Determine the (X, Y) coordinate at the center of the cell enclosing the given text.  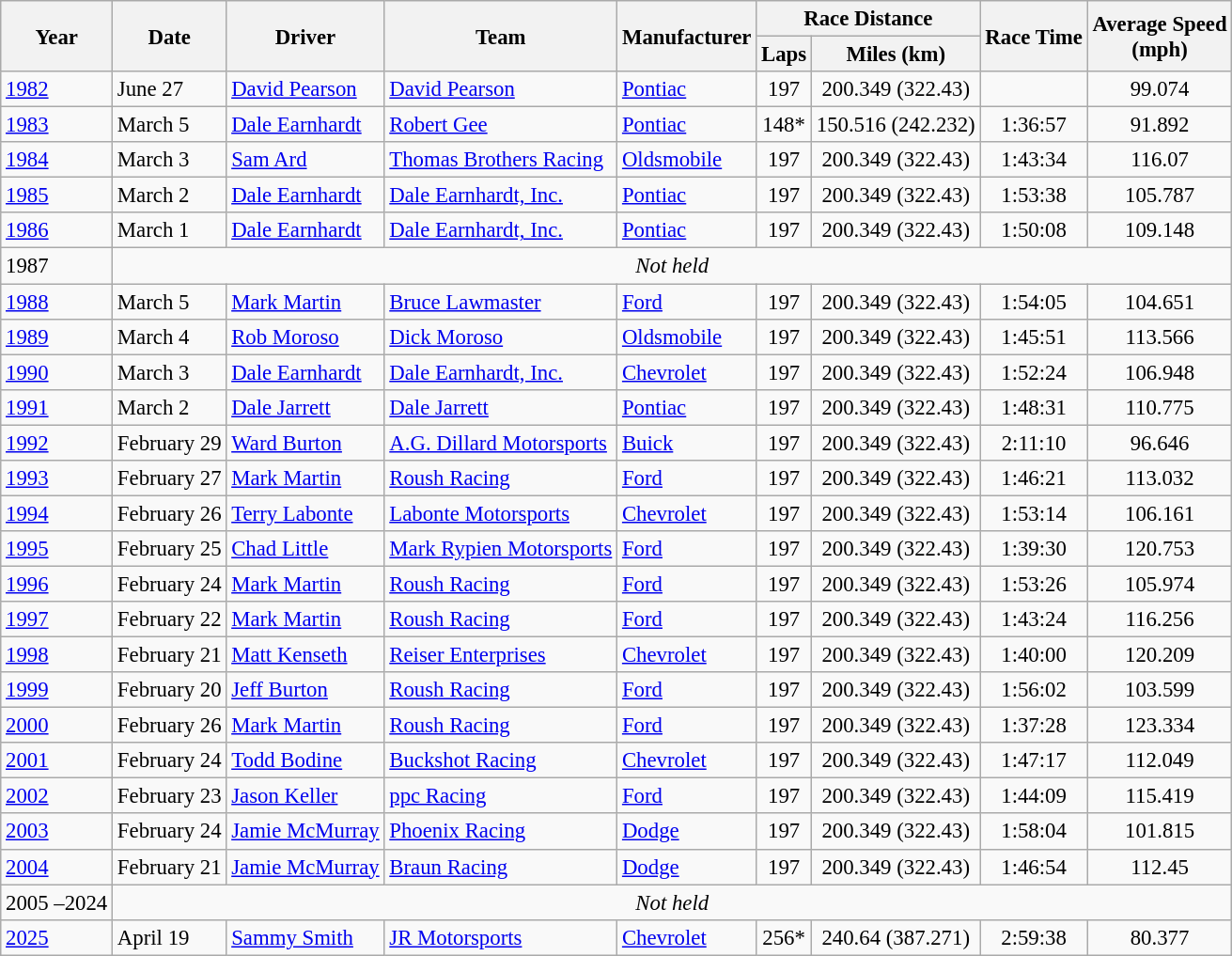
Mark Rypien Motorsports (501, 549)
Phoenix Racing (501, 832)
80.377 (1160, 937)
106.948 (1160, 372)
1989 (56, 337)
1998 (56, 655)
103.599 (1160, 690)
2001 (56, 760)
120.753 (1160, 549)
2005 –2024 (56, 902)
March 1 (169, 230)
Thomas Brothers Racing (501, 160)
Bruce Lawmaster (501, 302)
1986 (56, 230)
1988 (56, 302)
Laps (784, 55)
March 4 (169, 337)
1:50:08 (1034, 230)
Buckshot Racing (501, 760)
Team (501, 36)
116.07 (1160, 160)
April 19 (169, 937)
1987 (56, 266)
1:48:31 (1034, 407)
1:44:09 (1034, 796)
1993 (56, 478)
2004 (56, 867)
1999 (56, 690)
June 27 (169, 89)
1991 (56, 407)
Ward Burton (305, 443)
Chad Little (305, 549)
JR Motorsports (501, 937)
240.64 (387.271) (896, 937)
2003 (56, 832)
February 27 (169, 478)
1:43:34 (1034, 160)
2:59:38 (1034, 937)
1:47:17 (1034, 760)
109.148 (1160, 230)
Terry Labonte (305, 513)
Jason Keller (305, 796)
1:52:24 (1034, 372)
2:11:10 (1034, 443)
1992 (56, 443)
Buick (687, 443)
2002 (56, 796)
120.209 (1160, 655)
ppc Racing (501, 796)
115.419 (1160, 796)
Date (169, 36)
1982 (56, 89)
1:53:26 (1034, 584)
Rob Moroso (305, 337)
Sammy Smith (305, 937)
1:45:51 (1034, 337)
1:56:02 (1034, 690)
1994 (56, 513)
116.256 (1160, 619)
Robert Gee (501, 125)
1:53:14 (1034, 513)
February 29 (169, 443)
150.516 (242.232) (896, 125)
February 23 (169, 796)
February 20 (169, 690)
2025 (56, 937)
1990 (56, 372)
1:54:05 (1034, 302)
February 25 (169, 549)
113.566 (1160, 337)
1:40:00 (1034, 655)
99.074 (1160, 89)
Race Time (1034, 36)
105.787 (1160, 196)
February 22 (169, 619)
123.334 (1160, 726)
Reiser Enterprises (501, 655)
1:58:04 (1034, 832)
1:43:24 (1034, 619)
1996 (56, 584)
1:39:30 (1034, 549)
Labonte Motorsports (501, 513)
256* (784, 937)
112.049 (1160, 760)
Matt Kenseth (305, 655)
1:37:28 (1034, 726)
1995 (56, 549)
101.815 (1160, 832)
106.161 (1160, 513)
113.032 (1160, 478)
1984 (56, 160)
104.651 (1160, 302)
112.45 (1160, 867)
96.646 (1160, 443)
Sam Ard (305, 160)
1983 (56, 125)
1:46:21 (1034, 478)
Driver (305, 36)
1:36:57 (1034, 125)
Jeff Burton (305, 690)
110.775 (1160, 407)
91.892 (1160, 125)
1997 (56, 619)
1:53:38 (1034, 196)
Race Distance (868, 19)
2000 (56, 726)
1:46:54 (1034, 867)
105.974 (1160, 584)
Average Speed(mph) (1160, 36)
Todd Bodine (305, 760)
Braun Racing (501, 867)
148* (784, 125)
1985 (56, 196)
Year (56, 36)
A.G. Dillard Motorsports (501, 443)
Miles (km) (896, 55)
Manufacturer (687, 36)
Dick Moroso (501, 337)
